Determine the (X, Y) coordinate at the center of the cell enclosing the given text.  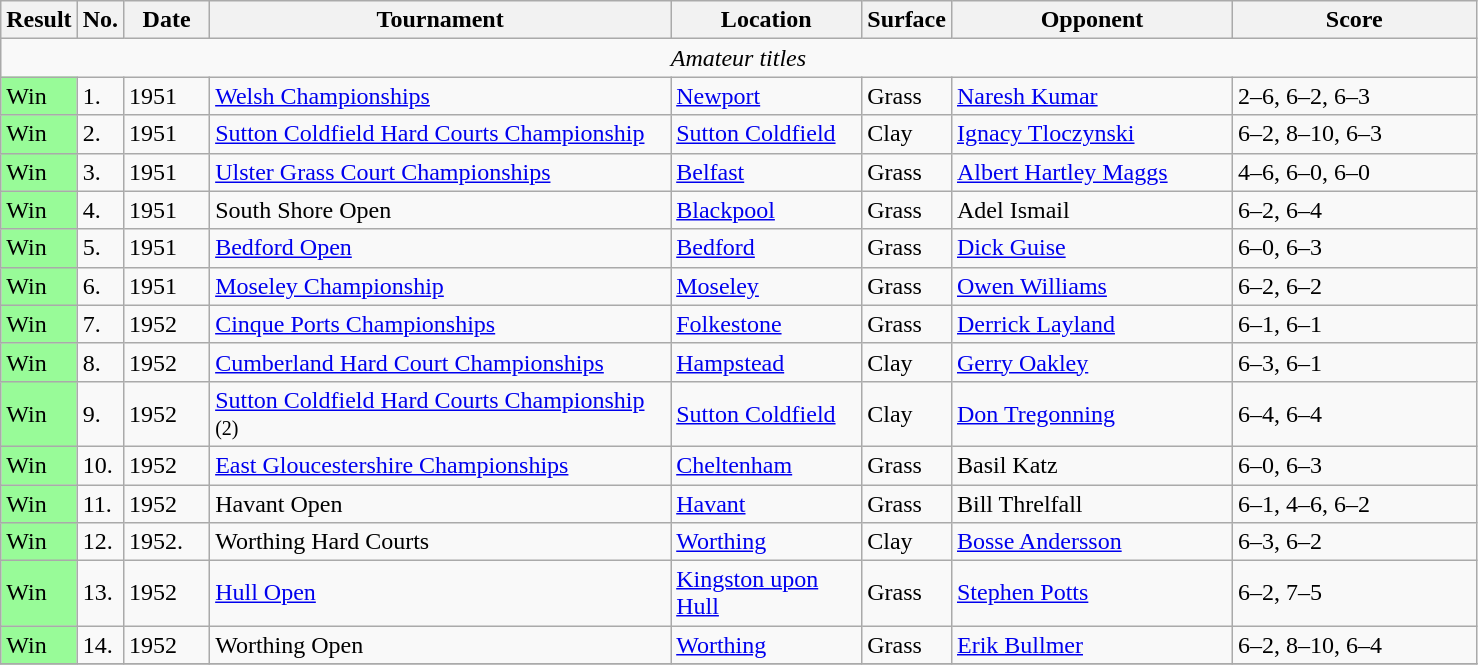
Location (766, 20)
Ulster Grass Court Championships (440, 172)
Result (39, 20)
Havant Open (440, 503)
7. (100, 324)
6–1, 6–1 (1355, 324)
Surface (907, 20)
Bedford (766, 248)
Cumberland Hard Court Championships (440, 362)
Cinque Ports Championships (440, 324)
3. (100, 172)
Gerry Oakley (1092, 362)
2. (100, 134)
Don Tregonning (1092, 414)
4. (100, 210)
Erik Bullmer (1092, 645)
Hampstead (766, 362)
Blackpool (766, 210)
6–4, 6–4 (1355, 414)
Owen Williams (1092, 286)
Cheltenham (766, 465)
6–3, 6–2 (1355, 542)
Derrick Layland (1092, 324)
6–2, 8–10, 6–3 (1355, 134)
5. (100, 248)
Welsh Championships (440, 96)
Bedford Open (440, 248)
Tournament (440, 20)
8. (100, 362)
14. (100, 645)
6–2, 6–4 (1355, 210)
6–1, 4–6, 6–2 (1355, 503)
9. (100, 414)
Belfast (766, 172)
Adel Ismail (1092, 210)
11. (100, 503)
10. (100, 465)
Bosse Andersson (1092, 542)
Worthing Open (440, 645)
6–2, 8–10, 6–4 (1355, 645)
Havant (766, 503)
Folkestone (766, 324)
Worthing Hard Courts (440, 542)
Opponent (1092, 20)
Hull Open (440, 594)
1. (100, 96)
Albert Hartley Maggs (1092, 172)
Score (1355, 20)
No. (100, 20)
South Shore Open (440, 210)
Bill Threlfall (1092, 503)
Kingston upon Hull (766, 594)
12. (100, 542)
East Gloucestershire Championships (440, 465)
Sutton Coldfield Hard Courts Championship (440, 134)
Moseley Championship (440, 286)
Moseley (766, 286)
6–2, 7–5 (1355, 594)
Stephen Potts (1092, 594)
Ignacy Tloczynski (1092, 134)
1952. (167, 542)
13. (100, 594)
6–2, 6–2 (1355, 286)
Newport (766, 96)
6–3, 6–1 (1355, 362)
Dick Guise (1092, 248)
Amateur titles (738, 58)
4–6, 6–0, 6–0 (1355, 172)
2–6, 6–2, 6–3 (1355, 96)
Sutton Coldfield Hard Courts Championship (2) (440, 414)
6. (100, 286)
Naresh Kumar (1092, 96)
Date (167, 20)
Basil Katz (1092, 465)
